Identify which cell holds the provided text, then report its (x, y) central coordinate. 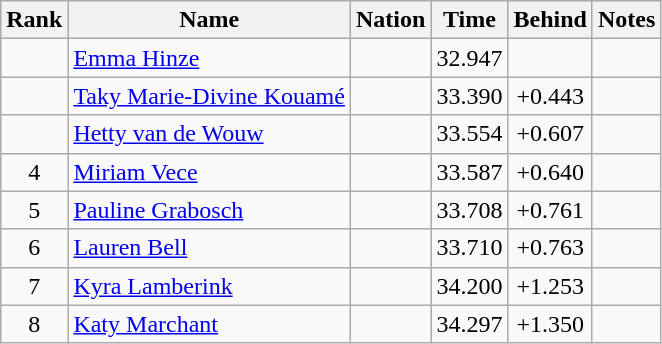
34.200 (470, 286)
Notes (626, 20)
Katy Marchant (210, 324)
Pauline Grabosch (210, 210)
33.554 (470, 134)
+0.607 (550, 134)
8 (34, 324)
+0.443 (550, 96)
5 (34, 210)
Taky Marie-Divine Kouamé (210, 96)
Nation (390, 20)
33.587 (470, 172)
Name (210, 20)
+0.640 (550, 172)
Time (470, 20)
Hetty van de Wouw (210, 134)
34.297 (470, 324)
32.947 (470, 58)
33.710 (470, 248)
Kyra Lamberink (210, 286)
+1.350 (550, 324)
33.390 (470, 96)
+0.761 (550, 210)
Emma Hinze (210, 58)
Lauren Bell (210, 248)
Miriam Vece (210, 172)
Behind (550, 20)
+0.763 (550, 248)
6 (34, 248)
33.708 (470, 210)
Rank (34, 20)
+1.253 (550, 286)
4 (34, 172)
7 (34, 286)
